Detect which cell encompasses the target text, then output its [x, y] center coordinate. 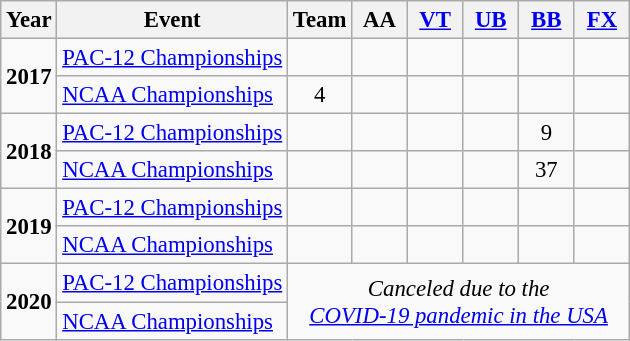
Event [172, 20]
UB [491, 20]
Team [320, 20]
37 [547, 170]
2020 [29, 302]
2019 [29, 226]
AA [380, 20]
BB [547, 20]
Canceled due to theCOVID-19 pandemic in the USA [459, 302]
FX [602, 20]
4 [320, 95]
Year [29, 20]
9 [547, 133]
VT [435, 20]
2018 [29, 152]
2017 [29, 76]
